Locate the cell with the specified text and output its (x, y) center coordinate. 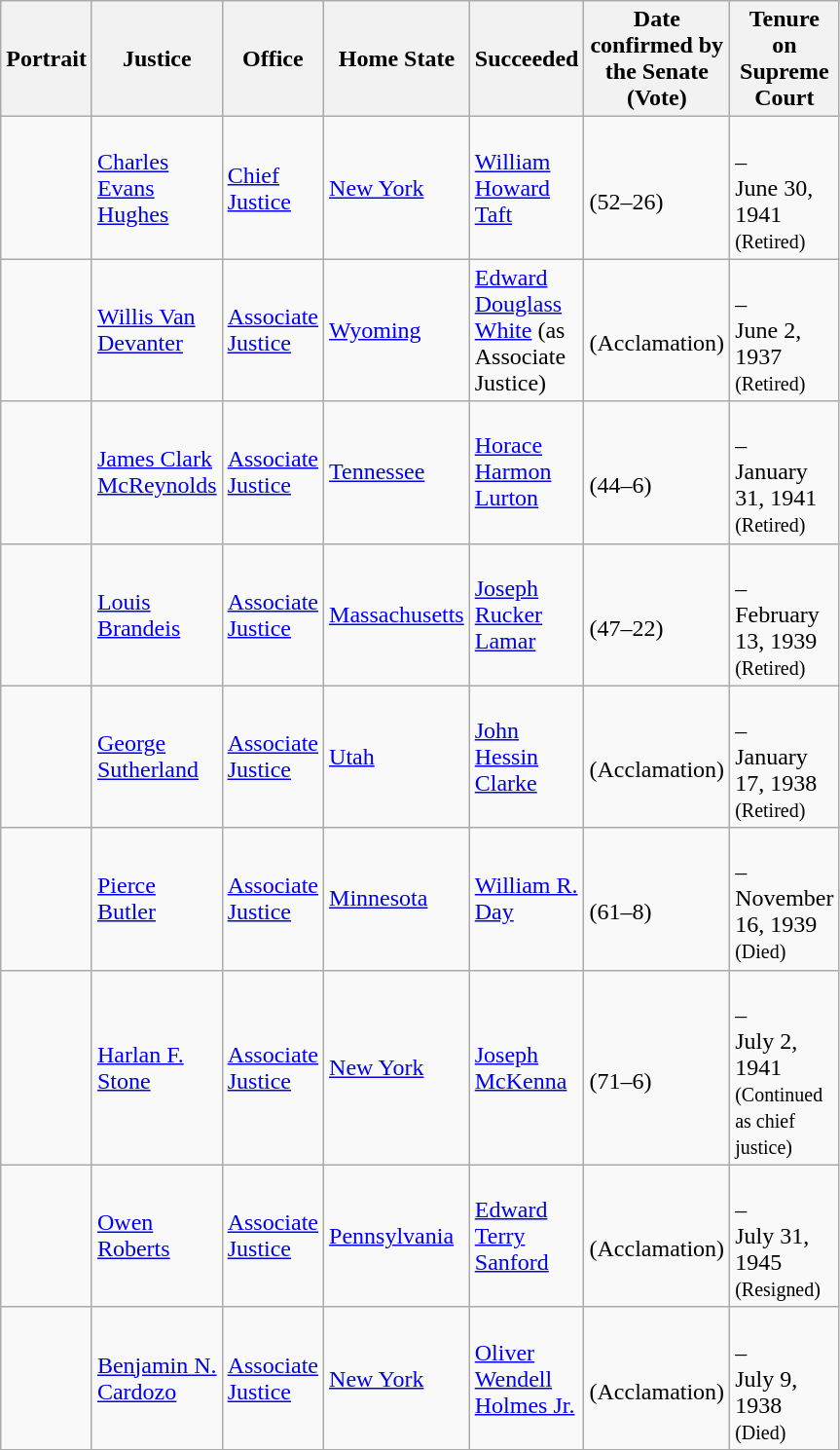
Date confirmed by the Senate(Vote) (657, 58)
Harlan F. Stone (157, 1067)
–January 31, 1941(Retired) (785, 472)
Tenure on Supreme Court (785, 58)
Tennessee (397, 472)
Succeeded (527, 58)
(71–6) (657, 1067)
Benjamin N. Cardozo (157, 1378)
William R. Day (527, 899)
Charles Evans Hughes (157, 188)
–November 16, 1939(Died) (785, 899)
–July 9, 1938(Died) (785, 1378)
Office (273, 58)
William Howard Taft (527, 188)
(44–6) (657, 472)
Joseph Rucker Lamar (527, 614)
–June 2, 1937(Retired) (785, 330)
Home State (397, 58)
Pennsylvania (397, 1236)
(47–22) (657, 614)
Willis Van Devanter (157, 330)
John Hessin Clarke (527, 757)
Chief Justice (273, 188)
Horace Harmon Lurton (527, 472)
–February 13, 1939(Retired) (785, 614)
Louis Brandeis (157, 614)
(52–26) (657, 188)
(61–8) (657, 899)
Wyoming (397, 330)
–July 31, 1945(Resigned) (785, 1236)
James Clark McReynolds (157, 472)
Utah (397, 757)
Oliver Wendell Holmes Jr. (527, 1378)
–July 2, 1941(Continued as chief justice) (785, 1067)
Massachusetts (397, 614)
Joseph McKenna (527, 1067)
Justice (157, 58)
Edward Douglass White (as Associate Justice) (527, 330)
Edward Terry Sanford (527, 1236)
Pierce Butler (157, 899)
–June 30, 1941(Retired) (785, 188)
Portrait (47, 58)
Owen Roberts (157, 1236)
Minnesota (397, 899)
–January 17, 1938(Retired) (785, 757)
George Sutherland (157, 757)
